Determine the (X, Y) coordinate at the center of the cell enclosing the given text.  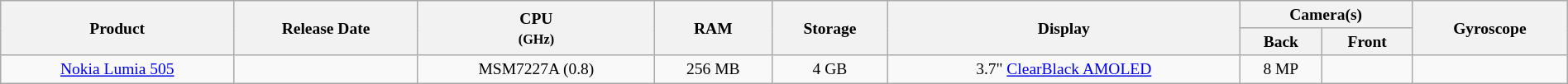
4 GB (830, 69)
Release Date (326, 28)
256 MB (714, 69)
Storage (830, 28)
Camera(s) (1327, 15)
Front (1368, 41)
Product (117, 28)
Nokia Lumia 505 (117, 69)
CPU(GHz) (536, 28)
8 MP (1281, 69)
MSM7227A (0.8) (536, 69)
3.7" ClearBlack AMOLED (1064, 69)
Back (1281, 41)
Display (1064, 28)
Gyroscope (1489, 28)
RAM (714, 28)
